Locate the cell with the specified text and output its (x, y) center coordinate. 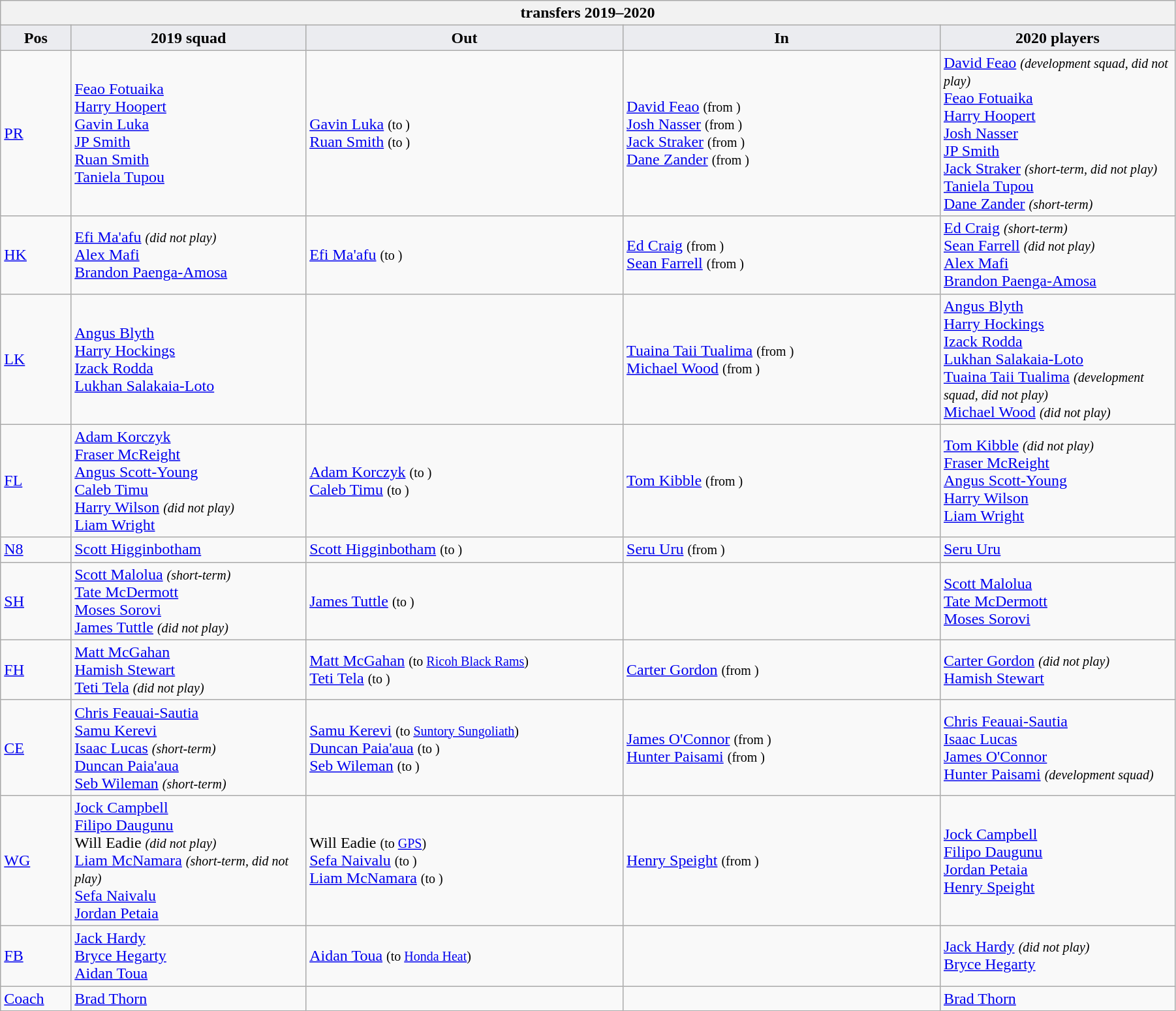
Ed Craig (short-term) Sean Farrell (did not play) Alex Mafi Brandon Paenga-Amosa (1057, 255)
FB (36, 956)
PR (36, 133)
SH (36, 600)
FL (36, 480)
Scott Higginbotham (to ) (465, 550)
Tom Kibble (from ) (782, 480)
Jock Campbell Filipo Daugunu Will Eadie (did not play) Liam McNamara (short-term, did not play) Sefa Naivalu Jordan Petaia (189, 860)
CE (36, 747)
Coach (36, 998)
Henry Speight (from ) (782, 860)
Seru Uru (1057, 550)
Will Eadie (to GPS) Sefa Naivalu (to ) Liam McNamara (to ) (465, 860)
Carter Gordon (from ) (782, 670)
Efi Ma'afu (to ) (465, 255)
LK (36, 359)
Adam Korczyk Fraser McReight Angus Scott-Young Caleb Timu Harry Wilson (did not play) Liam Wright (189, 480)
James Tuttle (to ) (465, 600)
Tom Kibble (did not play) Fraser McReight Angus Scott-Young Harry Wilson Liam Wright (1057, 480)
Aidan Toua (to Honda Heat) (465, 956)
James O'Connor (from ) Hunter Paisami (from ) (782, 747)
Chris Feauai-Sautia Isaac Lucas James O'Connor Hunter Paisami (development squad) (1057, 747)
Chris Feauai-Sautia Samu Kerevi Isaac Lucas (short-term) Duncan Paia'aua Seb Wileman (short-term) (189, 747)
Pos (36, 38)
Scott Malolua Tate McDermott Moses Sorovi (1057, 600)
N8 (36, 550)
Jock Campbell Filipo Daugunu Jordan Petaia Henry Speight (1057, 860)
Matt McGahan Hamish Stewart Teti Tela (did not play) (189, 670)
In (782, 38)
FH (36, 670)
Efi Ma'afu (did not play) Alex Mafi Brandon Paenga-Amosa (189, 255)
WG (36, 860)
Out (465, 38)
Adam Korczyk (to ) Caleb Timu (to ) (465, 480)
Angus Blyth Harry Hockings Izack Rodda Lukhan Salakaia-Loto (189, 359)
Samu Kerevi (to Suntory Sungoliath) Duncan Paia'aua (to ) Seb Wileman (to ) (465, 747)
Jack Hardy Bryce Hegarty Aidan Toua (189, 956)
transfers 2019–2020 (588, 13)
2020 players (1057, 38)
Gavin Luka (to ) Ruan Smith (to ) (465, 133)
Scott Malolua (short-term) Tate McDermott Moses Sorovi James Tuttle (did not play) (189, 600)
Seru Uru (from ) (782, 550)
Feao Fotuaika Harry Hoopert Gavin Luka JP Smith Ruan Smith Taniela Tupou (189, 133)
HK (36, 255)
2019 squad (189, 38)
Carter Gordon (did not play) Hamish Stewart (1057, 670)
Matt McGahan (to Ricoh Black Rams) Teti Tela (to ) (465, 670)
David Feao (from ) Josh Nasser (from ) Jack Straker (from ) Dane Zander (from ) (782, 133)
Angus Blyth Harry Hockings Izack Rodda Lukhan Salakaia-Loto Tuaina Taii Tualima (development squad, did not play) Michael Wood (did not play) (1057, 359)
Tuaina Taii Tualima (from ) Michael Wood (from ) (782, 359)
Ed Craig (from ) Sean Farrell (from ) (782, 255)
Jack Hardy (did not play) Bryce Hegarty (1057, 956)
Scott Higginbotham (189, 550)
